Determine the (X, Y) coordinate at the center of the cell enclosing the given text.  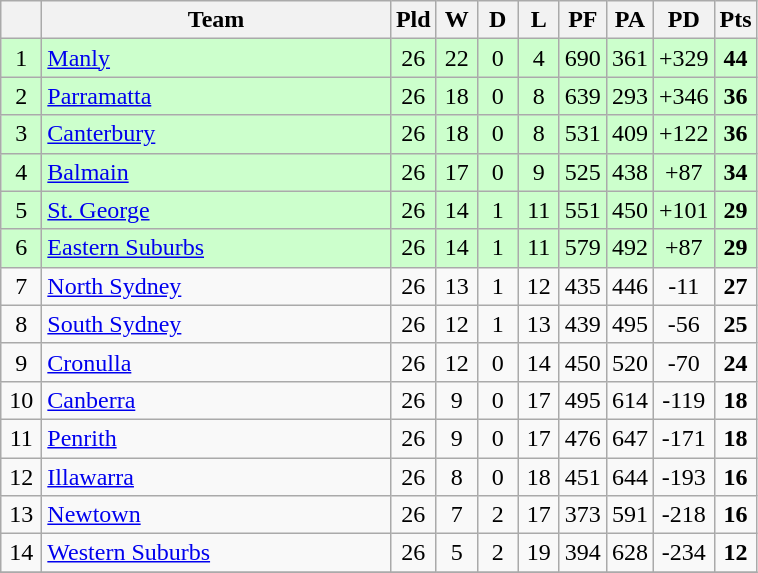
-218 (684, 515)
591 (630, 515)
South Sydney (216, 324)
Cronulla (216, 362)
Canberra (216, 400)
-56 (684, 324)
Western Suburbs (216, 553)
D (498, 20)
Eastern Suburbs (216, 248)
439 (582, 324)
22 (456, 58)
-193 (684, 477)
25 (736, 324)
373 (582, 515)
W (456, 20)
551 (582, 210)
L (538, 20)
435 (582, 286)
Pts (736, 20)
3 (22, 134)
-11 (684, 286)
628 (630, 553)
-70 (684, 362)
409 (630, 134)
+122 (684, 134)
Penrith (216, 438)
24 (736, 362)
644 (630, 477)
44 (736, 58)
639 (582, 96)
438 (630, 172)
+101 (684, 210)
293 (630, 96)
-171 (684, 438)
-234 (684, 553)
394 (582, 553)
476 (582, 438)
Illawarra (216, 477)
Pld (413, 20)
19 (538, 553)
647 (630, 438)
Balmain (216, 172)
PA (630, 20)
451 (582, 477)
PF (582, 20)
34 (736, 172)
520 (630, 362)
Parramatta (216, 96)
361 (630, 58)
+346 (684, 96)
Canterbury (216, 134)
10 (22, 400)
525 (582, 172)
Newtown (216, 515)
North Sydney (216, 286)
+329 (684, 58)
614 (630, 400)
492 (630, 248)
690 (582, 58)
446 (630, 286)
27 (736, 286)
579 (582, 248)
531 (582, 134)
-119 (684, 400)
6 (22, 248)
St. George (216, 210)
Team (216, 20)
PD (684, 20)
Manly (216, 58)
